Identify which cell holds the provided text, then report its (X, Y) central coordinate. 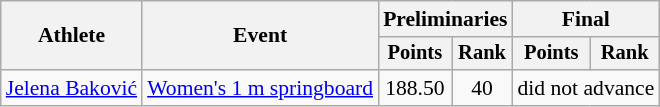
Women's 1 m springboard (260, 88)
Final (586, 19)
188.50 (415, 88)
Preliminaries (445, 19)
Athlete (72, 36)
40 (482, 88)
did not advance (586, 88)
Jelena Baković (72, 88)
Event (260, 36)
